Return [X, Y] of the center of cell containing provided text 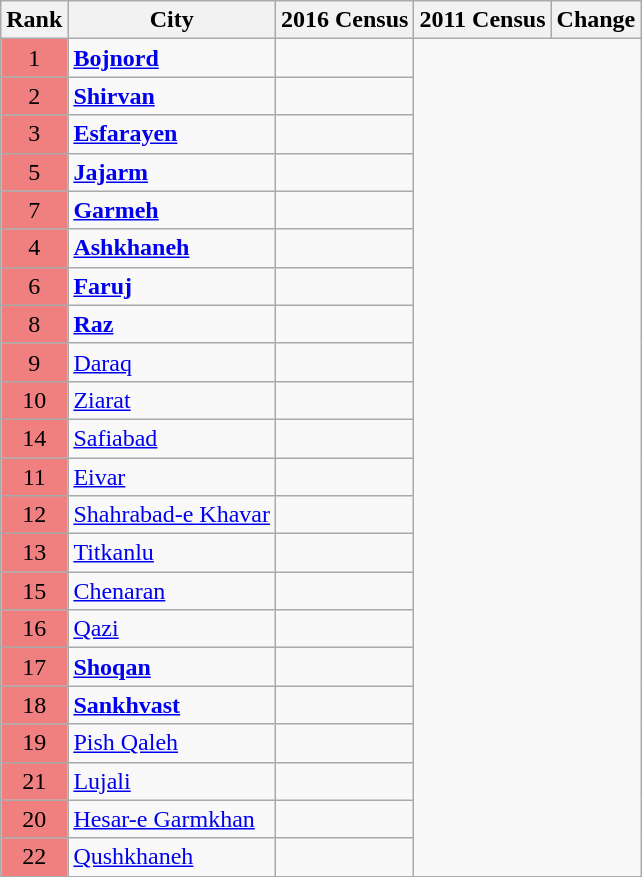
11 [34, 477]
Chenaran [172, 591]
7 [34, 210]
10 [34, 400]
1 [34, 58]
Rank [34, 20]
Titkanlu [172, 553]
3 [34, 134]
Shirvan [172, 96]
2016 Census [344, 20]
21 [34, 781]
Qushkhaneh [172, 857]
Eivar [172, 477]
5 [34, 172]
Pish Qaleh [172, 743]
Faruj [172, 286]
Raz [172, 324]
Hesar-e Garmkhan [172, 819]
12 [34, 515]
19 [34, 743]
20 [34, 819]
Ziarat [172, 400]
16 [34, 629]
Jajarm [172, 172]
Esfarayen [172, 134]
4 [34, 248]
Daraq [172, 362]
14 [34, 438]
Bojnord [172, 58]
2 [34, 96]
Qazi [172, 629]
Sankhvast [172, 705]
Shoqan [172, 667]
17 [34, 667]
15 [34, 591]
2011 Census [482, 20]
Change [596, 20]
Shahrabad-e Khavar [172, 515]
8 [34, 324]
6 [34, 286]
22 [34, 857]
Lujali [172, 781]
Safiabad [172, 438]
City [172, 20]
9 [34, 362]
18 [34, 705]
Ashkhaneh [172, 248]
13 [34, 553]
Garmeh [172, 210]
